For the text-containing cell, return its midpoint in (x, y) coordinate format. 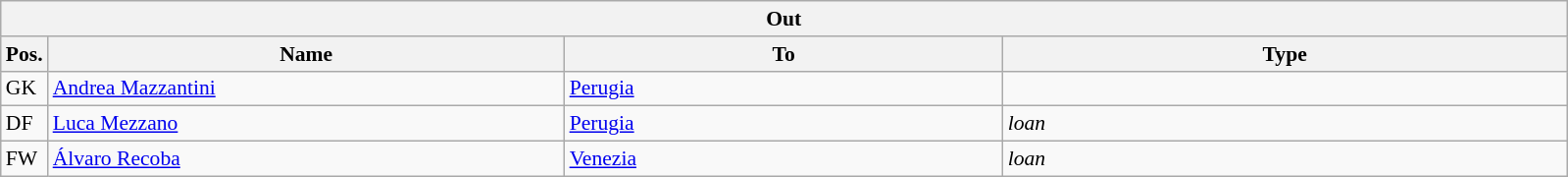
Out (784, 19)
DF (25, 124)
Álvaro Recoba (306, 159)
Luca Mezzano (306, 124)
FW (25, 159)
GK (25, 88)
Type (1285, 54)
Venezia (784, 159)
Name (306, 54)
Pos. (25, 54)
Andrea Mazzantini (306, 88)
To (784, 54)
